Output the (X, Y) coordinate of the center of the cell containing the given text.  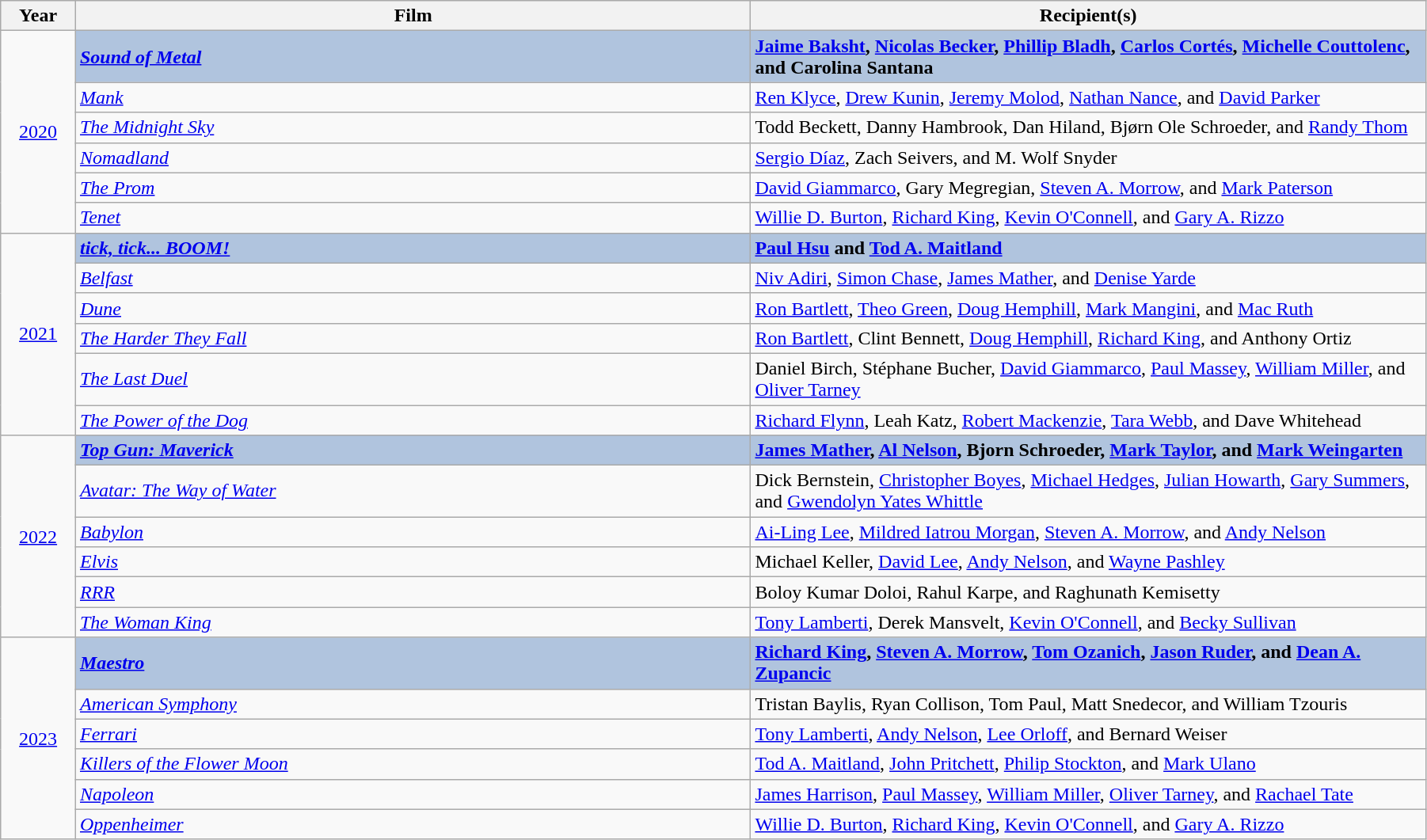
Michael Keller, David Lee, Andy Nelson, and Wayne Pashley (1088, 562)
Belfast (413, 278)
2020 (38, 131)
The Last Duel (413, 378)
Ron Bartlett, Clint Bennett, Doug Hemphill, Richard King, and Anthony Ortiz (1088, 338)
Top Gun: Maverick (413, 450)
Ai-Ling Lee, Mildred Iatrou Morgan, Steven A. Morrow, and Andy Nelson (1088, 532)
Paul Hsu and Tod A. Maitland (1088, 248)
Dune (413, 308)
The Harder They Fall (413, 338)
Oppenheimer (413, 824)
Jaime Baksht, Nicolas Becker, Phillip Bladh, Carlos Cortés, Michelle Couttolenc, and Carolina Santana (1088, 57)
2021 (38, 334)
Film (413, 16)
Richard King, Steven A. Morrow, Tom Ozanich, Jason Ruder, and Dean A. Zupancic (1088, 663)
Ferrari (413, 734)
Killers of the Flower Moon (413, 764)
Tod A. Maitland, John Pritchett, Philip Stockton, and Mark Ulano (1088, 764)
Niv Adiri, Simon Chase, James Mather, and Denise Yarde (1088, 278)
Todd Beckett, Danny Hambrook, Dan Hiland, Bjørn Ole Schroeder, and Randy Thom (1088, 127)
Avatar: The Way of Water (413, 491)
Ren Klyce, Drew Kunin, Jeremy Molod, Nathan Nance, and David Parker (1088, 97)
Tenet (413, 218)
Daniel Birch, Stéphane Bucher, David Giammarco, Paul Massey, William Miller, and Oliver Tarney (1088, 378)
Dick Bernstein, Christopher Boyes, Michael Hedges, Julian Howarth, Gary Summers, and Gwendolyn Yates Whittle (1088, 491)
RRR (413, 592)
Sergio Díaz, Zach Seivers, and M. Wolf Snyder (1088, 158)
American Symphony (413, 704)
Tony Lamberti, Andy Nelson, Lee Orloff, and Bernard Weiser (1088, 734)
2022 (38, 537)
tick, tick... BOOM! (413, 248)
Ron Bartlett, Theo Green, Doug Hemphill, Mark Mangini, and Mac Ruth (1088, 308)
James Mather, Al Nelson, Bjorn Schroeder, Mark Taylor, and Mark Weingarten (1088, 450)
Mank (413, 97)
Maestro (413, 663)
Napoleon (413, 794)
Tony Lamberti, Derek Mansvelt, Kevin O'Connell, and Becky Sullivan (1088, 622)
Richard Flynn, Leah Katz, Robert Mackenzie, Tara Webb, and Dave Whitehead (1088, 420)
Babylon (413, 532)
Sound of Metal (413, 57)
Boloy Kumar Doloi, Rahul Karpe, and Raghunath Kemisetty (1088, 592)
The Woman King (413, 622)
Nomadland (413, 158)
Recipient(s) (1088, 16)
The Prom (413, 188)
Tristan Baylis, Ryan Collison, Tom Paul, Matt Snedecor, and William Tzouris (1088, 704)
Year (38, 16)
David Giammarco, Gary Megregian, Steven A. Morrow, and Mark Paterson (1088, 188)
Elvis (413, 562)
The Midnight Sky (413, 127)
2023 (38, 738)
James Harrison, Paul Massey, William Miller, Oliver Tarney, and Rachael Tate (1088, 794)
The Power of the Dog (413, 420)
